Output the [X, Y] coordinate of the center of the cell containing the given text.  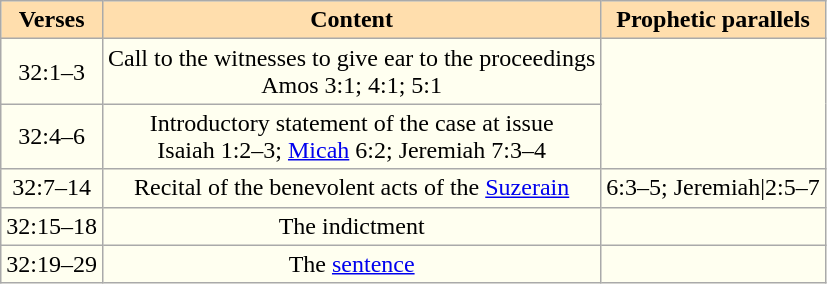
32:15–18 [52, 226]
32:4–6 [52, 136]
The sentence [351, 264]
The indictment [351, 226]
Recital of the benevolent acts of the Suzerain [351, 188]
32:7–14 [52, 188]
32:19–29 [52, 264]
Prophetic parallels [714, 20]
Introductory statement of the case at issueIsaiah 1:2–3; Micah 6:2; Jeremiah 7:3–4 [351, 136]
6:3–5; Jeremiah|2:5–7 [714, 188]
Call to the witnesses to give ear to the proceedingsAmos 3:1; 4:1; 5:1 [351, 72]
32:1–3 [52, 72]
Verses [52, 20]
Content [351, 20]
